For the text-containing cell, return its midpoint in (x, y) coordinate format. 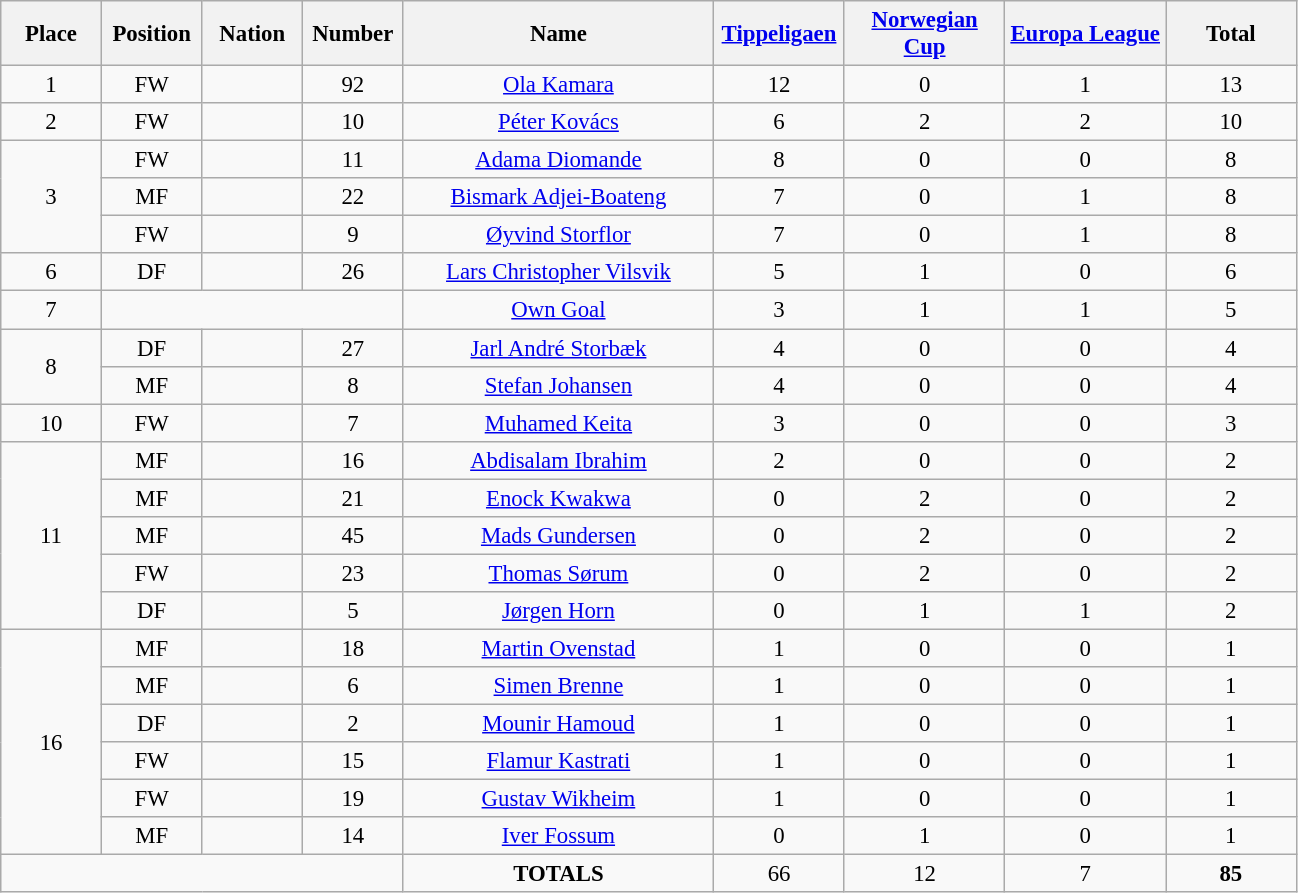
TOTALS (558, 874)
Iver Fossum (558, 836)
Muhamed Keita (558, 423)
Lars Christopher Vilsvik (558, 273)
Thomas Sørum (558, 573)
18 (354, 648)
Ola Kamara (558, 85)
Number (354, 34)
Gustav Wikheim (558, 799)
Jarl André Storbæk (558, 348)
9 (354, 235)
Tippeligaen (780, 34)
19 (354, 799)
Bismark Adjei-Boateng (558, 197)
21 (354, 498)
Martin Ovenstad (558, 648)
14 (354, 836)
13 (1232, 85)
Europa League (1086, 34)
Mads Gundersen (558, 536)
Position (152, 34)
Stefan Johansen (558, 385)
Abdisalam Ibrahim (558, 460)
Jørgen Horn (558, 611)
23 (354, 573)
15 (354, 761)
Name (558, 34)
Nation (252, 34)
Norwegian Cup (924, 34)
Enock Kwakwa (558, 498)
Place (52, 34)
Flamur Kastrati (558, 761)
Øyvind Storflor (558, 235)
Adama Diomande (558, 160)
92 (354, 85)
66 (780, 874)
26 (354, 273)
Own Goal (558, 310)
85 (1232, 874)
27 (354, 348)
22 (354, 197)
Simen Brenne (558, 686)
Mounir Hamoud (558, 724)
Péter Kovács (558, 122)
45 (354, 536)
Total (1232, 34)
